Locate the cell with the specified text and output its (x, y) center coordinate. 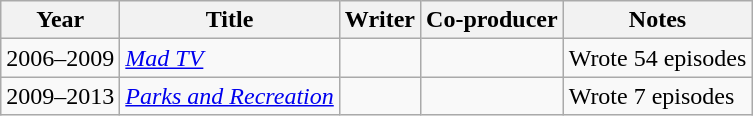
Notes (658, 20)
Wrote 54 episodes (658, 58)
Year (60, 20)
Parks and Recreation (230, 96)
Mad TV (230, 58)
Writer (380, 20)
2006–2009 (60, 58)
Title (230, 20)
Wrote 7 episodes (658, 96)
Co-producer (492, 20)
2009–2013 (60, 96)
